Search for the cell housing the specified text and yield its (x, y) center coordinate. 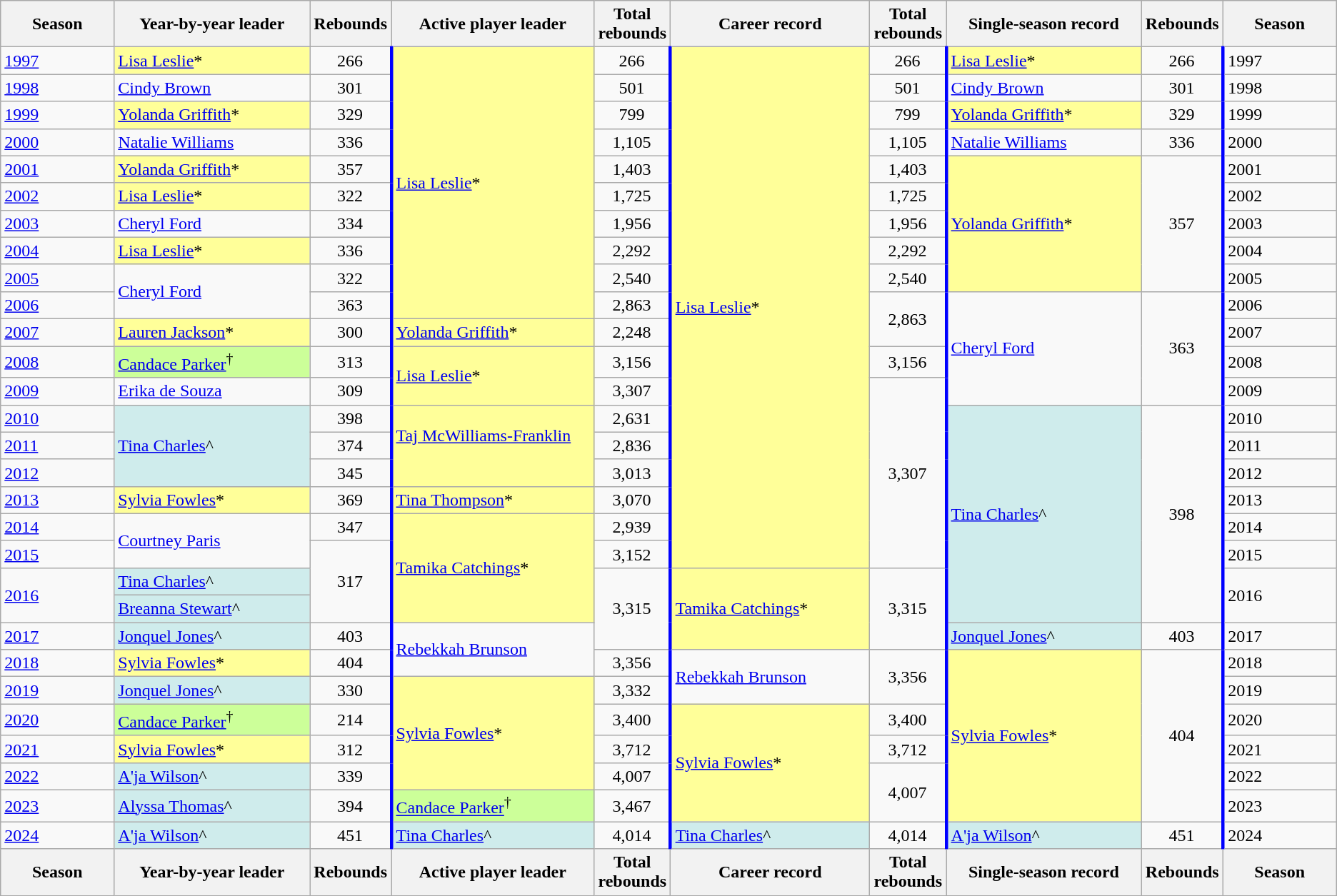
394 (351, 805)
2,939 (633, 527)
312 (351, 749)
Alyssa Thomas^ (212, 805)
374 (351, 446)
309 (351, 391)
3,152 (633, 554)
313 (351, 361)
334 (351, 223)
Breanna Stewart^ (212, 609)
2,631 (633, 418)
2,248 (633, 332)
Erika de Souza (212, 391)
347 (351, 527)
330 (351, 690)
3,332 (633, 690)
345 (351, 473)
Tina Thompson* (493, 500)
3,070 (633, 500)
3,013 (633, 473)
300 (351, 332)
2,836 (633, 446)
Courtney Paris (212, 540)
317 (351, 581)
3,467 (633, 805)
369 (351, 500)
339 (351, 776)
Taj McWilliams-Franklin (493, 446)
214 (351, 720)
Lauren Jackson* (212, 332)
